Pinpoint the cell where the given text exists, returning its [X, Y] midpoint coordinate. 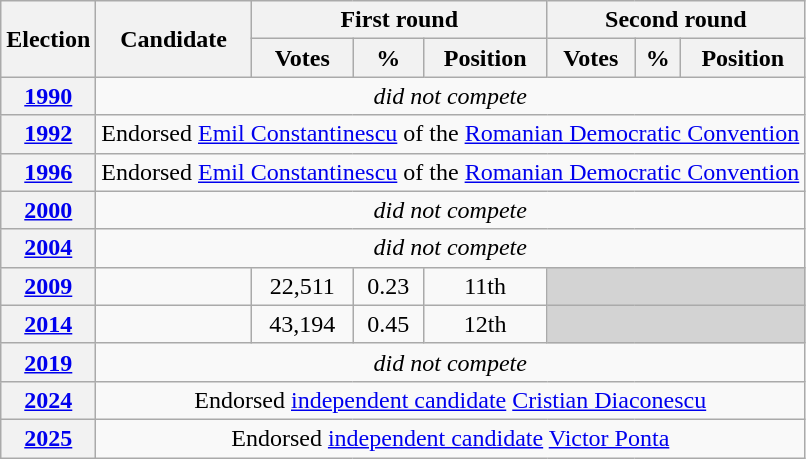
Election [48, 39]
2009 [48, 286]
1996 [48, 172]
2024 [48, 400]
2000 [48, 210]
First round [399, 20]
2019 [48, 362]
22,511 [302, 286]
1990 [48, 96]
0.45 [388, 324]
2025 [48, 438]
0.23 [388, 286]
Candidate [174, 39]
2004 [48, 248]
Endorsed independent candidate Cristian Diaconescu [450, 400]
43,194 [302, 324]
Endorsed independent candidate Victor Ponta [450, 438]
11th [485, 286]
Second round [676, 20]
12th [485, 324]
1992 [48, 134]
2014 [48, 324]
